Capture the cell that displays the provided text and extract its (X, Y) central coordinate. 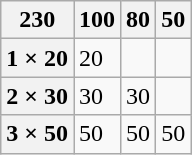
100 (98, 20)
20 (98, 58)
230 (38, 20)
2 × 30 (38, 96)
3 × 50 (38, 134)
80 (138, 20)
1 × 20 (38, 58)
